Detect which cell encompasses the target text, then output its [x, y] center coordinate. 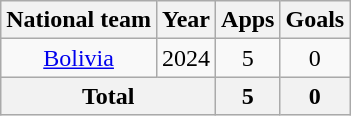
Total [108, 96]
Apps [248, 20]
Bolivia [79, 58]
Year [186, 20]
Goals [315, 20]
National team [79, 20]
2024 [186, 58]
